From the cell containing the given text, extract its center point as (x, y) coordinate. 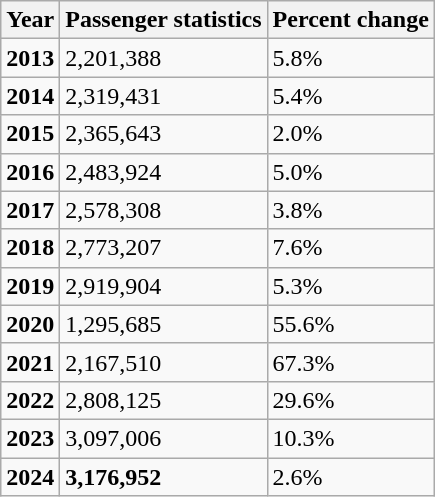
2014 (30, 96)
2020 (30, 324)
55.6% (350, 324)
2,201,388 (164, 58)
29.6% (350, 400)
2,808,125 (164, 400)
2,773,207 (164, 248)
2013 (30, 58)
2022 (30, 400)
2,483,924 (164, 172)
5.3% (350, 286)
1,295,685 (164, 324)
2,319,431 (164, 96)
2024 (30, 477)
5.4% (350, 96)
2021 (30, 362)
Percent change (350, 20)
2019 (30, 286)
67.3% (350, 362)
2.6% (350, 477)
5.8% (350, 58)
2,167,510 (164, 362)
2017 (30, 210)
2,578,308 (164, 210)
5.0% (350, 172)
Passenger statistics (164, 20)
2016 (30, 172)
3,176,952 (164, 477)
2018 (30, 248)
3,097,006 (164, 438)
10.3% (350, 438)
3.8% (350, 210)
2023 (30, 438)
7.6% (350, 248)
2015 (30, 134)
2.0% (350, 134)
2,365,643 (164, 134)
Year (30, 20)
2,919,904 (164, 286)
